Determine the [x, y] coordinate at the center of the cell enclosing the given text.  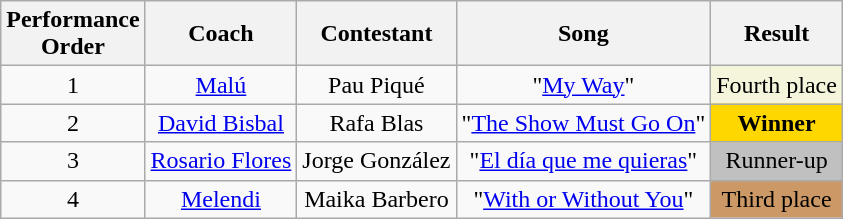
Runner-up [777, 161]
Coach [221, 34]
"The Show Must Go On" [584, 123]
Rosario Flores [221, 161]
Melendi [221, 199]
1 [73, 85]
Rafa Blas [376, 123]
Performance Order [73, 34]
Song [584, 34]
2 [73, 123]
"With or Without You" [584, 199]
3 [73, 161]
Contestant [376, 34]
Jorge González [376, 161]
"El día que me quieras" [584, 161]
4 [73, 199]
"My Way" [584, 85]
Maika Barbero [376, 199]
David Bisbal [221, 123]
Winner [777, 123]
Fourth place [777, 85]
Malú [221, 85]
Pau Piqué [376, 85]
Third place [777, 199]
Result [777, 34]
